Return the [x, y] coordinate for the center point of the cell that contains the specified text.  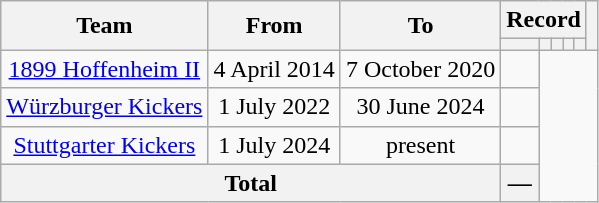
Record [544, 20]
— [520, 183]
1 July 2022 [274, 107]
Team [104, 26]
1 July 2024 [274, 145]
1899 Hoffenheim II [104, 69]
Stuttgarter Kickers [104, 145]
30 June 2024 [420, 107]
7 October 2020 [420, 69]
Total [251, 183]
4 April 2014 [274, 69]
From [274, 26]
Würzburger Kickers [104, 107]
To [420, 26]
present [420, 145]
